Return [x, y] of the center of cell containing provided text 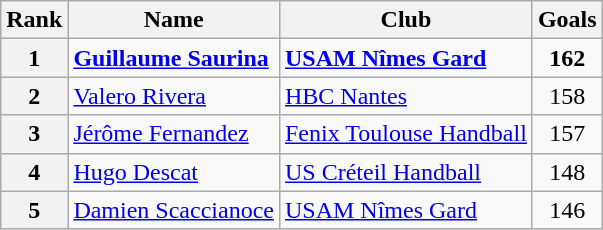
148 [567, 172]
HBC Nantes [406, 96]
1 [34, 58]
4 [34, 172]
2 [34, 96]
3 [34, 134]
5 [34, 210]
Jérôme Fernandez [174, 134]
158 [567, 96]
Damien Scaccianoce [174, 210]
Name [174, 20]
Fenix Toulouse Handball [406, 134]
Hugo Descat [174, 172]
Valero Rivera [174, 96]
Club [406, 20]
Guillaume Saurina [174, 58]
Rank [34, 20]
157 [567, 134]
146 [567, 210]
US Créteil Handball [406, 172]
Goals [567, 20]
162 [567, 58]
